From the cell containing the given text, extract its center point as [x, y] coordinate. 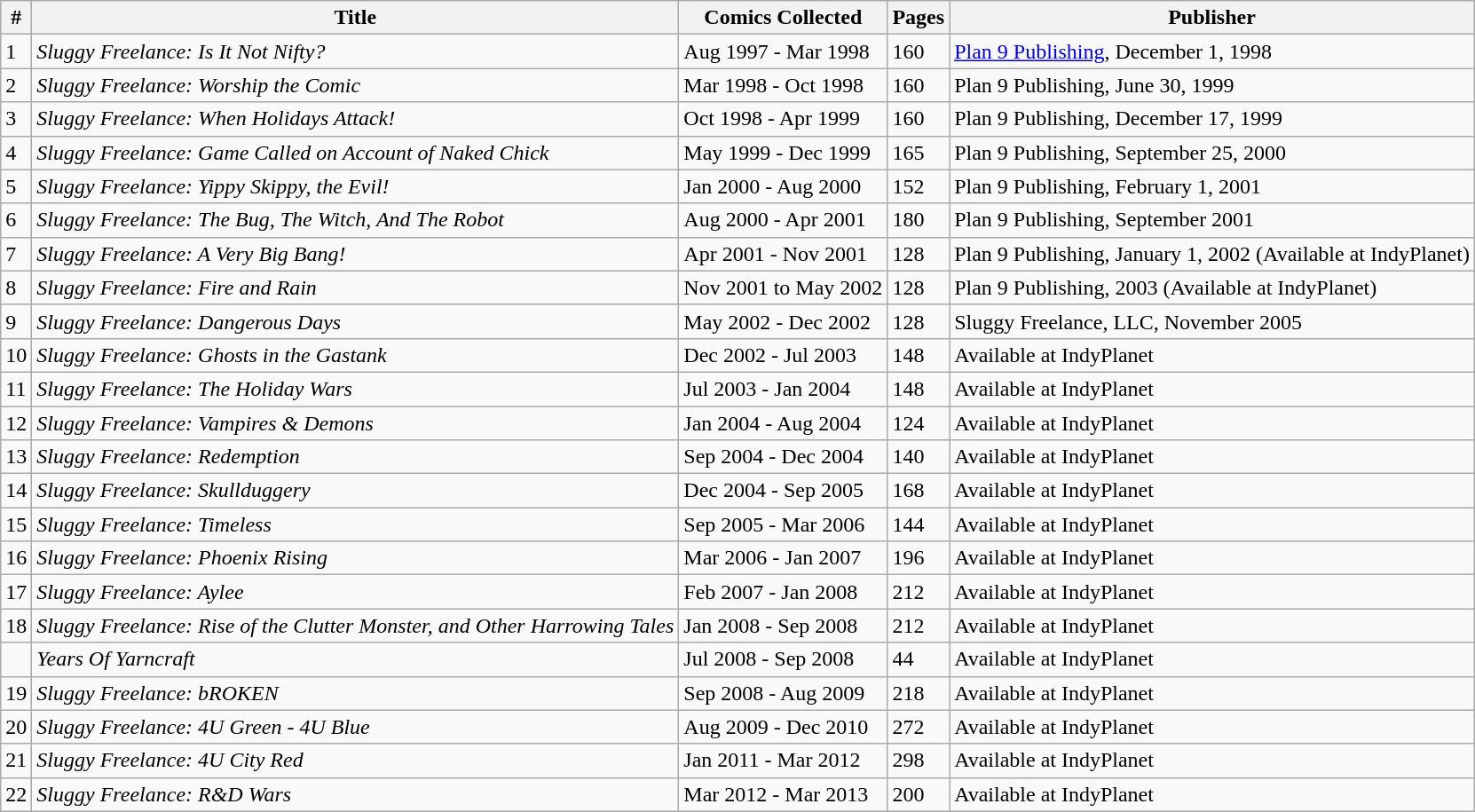
Sluggy Freelance: When Holidays Attack! [355, 119]
21 [16, 761]
Dec 2002 - Jul 2003 [783, 355]
8 [16, 288]
Sluggy Freelance: Yippy Skippy, the Evil! [355, 186]
Jul 2003 - Jan 2004 [783, 389]
Sep 2005 - Mar 2006 [783, 524]
218 [919, 693]
Sluggy Freelance: Phoenix Rising [355, 558]
44 [919, 659]
11 [16, 389]
144 [919, 524]
Plan 9 Publishing, June 30, 1999 [1212, 85]
168 [919, 491]
3 [16, 119]
200 [919, 794]
Sluggy Freelance: Is It Not Nifty? [355, 51]
12 [16, 423]
Sluggy Freelance: bROKEN [355, 693]
Jul 2008 - Sep 2008 [783, 659]
Plan 9 Publishing, September 25, 2000 [1212, 153]
Sluggy Freelance: Rise of the Clutter Monster, and Other Harrowing Tales [355, 626]
Apr 2001 - Nov 2001 [783, 254]
7 [16, 254]
4 [16, 153]
Sluggy Freelance: The Holiday Wars [355, 389]
Sluggy Freelance: 4U Green - 4U Blue [355, 727]
13 [16, 457]
18 [16, 626]
Aug 2000 - Apr 2001 [783, 220]
Jan 2008 - Sep 2008 [783, 626]
Plan 9 Publishing, January 1, 2002 (Available at IndyPlanet) [1212, 254]
Sluggy Freelance: Fire and Rain [355, 288]
Sluggy Freelance: 4U City Red [355, 761]
Jan 2000 - Aug 2000 [783, 186]
Mar 2012 - Mar 2013 [783, 794]
Plan 9 Publishing, September 2001 [1212, 220]
19 [16, 693]
Publisher [1212, 18]
272 [919, 727]
Sluggy Freelance: Aylee [355, 592]
Plan 9 Publishing, 2003 (Available at IndyPlanet) [1212, 288]
Sluggy Freelance: Vampires & Demons [355, 423]
20 [16, 727]
Sep 2008 - Aug 2009 [783, 693]
22 [16, 794]
Oct 1998 - Apr 1999 [783, 119]
Sluggy Freelance: The Bug, The Witch, And The Robot [355, 220]
165 [919, 153]
Sluggy Freelance: Skullduggery [355, 491]
Mar 2006 - Jan 2007 [783, 558]
Sluggy Freelance: Timeless [355, 524]
Plan 9 Publishing, February 1, 2001 [1212, 186]
Title [355, 18]
Mar 1998 - Oct 1998 [783, 85]
15 [16, 524]
Comics Collected [783, 18]
140 [919, 457]
5 [16, 186]
# [16, 18]
Sluggy Freelance: R&D Wars [355, 794]
124 [919, 423]
1 [16, 51]
Jan 2004 - Aug 2004 [783, 423]
Years Of Yarncraft [355, 659]
Sluggy Freelance: Ghosts in the Gastank [355, 355]
Plan 9 Publishing, December 1, 1998 [1212, 51]
Sluggy Freelance, LLC, November 2005 [1212, 321]
Sluggy Freelance: Redemption [355, 457]
16 [16, 558]
180 [919, 220]
Sluggy Freelance: A Very Big Bang! [355, 254]
Sluggy Freelance: Game Called on Account of Naked Chick [355, 153]
14 [16, 491]
2 [16, 85]
Sluggy Freelance: Dangerous Days [355, 321]
6 [16, 220]
Plan 9 Publishing, December 17, 1999 [1212, 119]
Feb 2007 - Jan 2008 [783, 592]
10 [16, 355]
Sep 2004 - Dec 2004 [783, 457]
Jan 2011 - Mar 2012 [783, 761]
May 1999 - Dec 1999 [783, 153]
Dec 2004 - Sep 2005 [783, 491]
Nov 2001 to May 2002 [783, 288]
Aug 2009 - Dec 2010 [783, 727]
May 2002 - Dec 2002 [783, 321]
9 [16, 321]
Sluggy Freelance: Worship the Comic [355, 85]
Pages [919, 18]
196 [919, 558]
152 [919, 186]
298 [919, 761]
Aug 1997 - Mar 1998 [783, 51]
17 [16, 592]
